For the text-containing cell, return its midpoint in (X, Y) coordinate format. 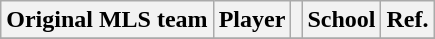
School (342, 20)
Ref. (408, 20)
Original MLS team (107, 20)
Player (252, 20)
